Pinpoint the cell where the given text exists, returning its [x, y] midpoint coordinate. 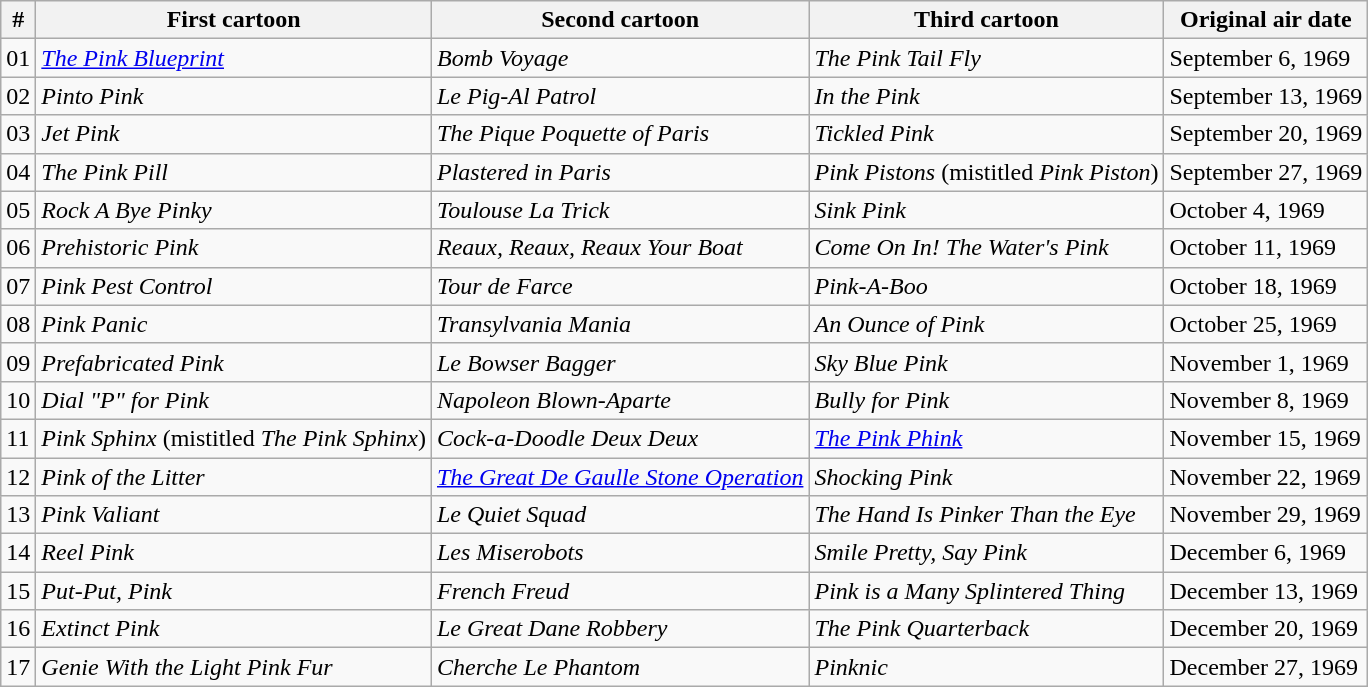
Third cartoon [986, 20]
December 13, 1969 [1266, 591]
Genie With the Light Pink Fur [234, 667]
07 [18, 286]
Original air date [1266, 20]
Prefabricated Pink [234, 362]
Extinct Pink [234, 629]
September 27, 1969 [1266, 172]
Pink Panic [234, 324]
October 11, 1969 [1266, 248]
Pink-A-Boo [986, 286]
November 15, 1969 [1266, 438]
Tour de Farce [620, 286]
17 [18, 667]
Napoleon Blown-Aparte [620, 400]
October 18, 1969 [1266, 286]
Pink is a Many Splintered Thing [986, 591]
Tickled Pink [986, 134]
Jet Pink [234, 134]
November 22, 1969 [1266, 477]
November 29, 1969 [1266, 515]
02 [18, 96]
December 6, 1969 [1266, 553]
The Pink Phink [986, 438]
09 [18, 362]
15 [18, 591]
Le Pig-Al Patrol [620, 96]
Smile Pretty, Say Pink [986, 553]
13 [18, 515]
10 [18, 400]
December 27, 1969 [1266, 667]
01 [18, 58]
Rock A Bye Pinky [234, 210]
October 4, 1969 [1266, 210]
03 [18, 134]
Pink Pistons (mistitled Pink Piston) [986, 172]
The Great De Gaulle Stone Operation [620, 477]
08 [18, 324]
The Pink Pill [234, 172]
14 [18, 553]
Pink Valiant [234, 515]
Pinknic [986, 667]
The Pink Blueprint [234, 58]
Bully for Pink [986, 400]
The Pink Quarterback [986, 629]
Come On In! The Water's Pink [986, 248]
04 [18, 172]
Le Great Dane Robbery [620, 629]
September 6, 1969 [1266, 58]
Le Bowser Bagger [620, 362]
November 8, 1969 [1266, 400]
Sky Blue Pink [986, 362]
Cock-a-Doodle Deux Deux [620, 438]
12 [18, 477]
Pink Sphinx (mistitled The Pink Sphinx) [234, 438]
French Freud [620, 591]
The Pink Tail Fly [986, 58]
Transylvania Mania [620, 324]
11 [18, 438]
September 13, 1969 [1266, 96]
November 1, 1969 [1266, 362]
Les Miserobots [620, 553]
Reel Pink [234, 553]
06 [18, 248]
Sink Pink [986, 210]
05 [18, 210]
Reaux, Reaux, Reaux Your Boat [620, 248]
September 20, 1969 [1266, 134]
Second cartoon [620, 20]
December 20, 1969 [1266, 629]
# [18, 20]
The Hand Is Pinker Than the Eye [986, 515]
Shocking Pink [986, 477]
16 [18, 629]
First cartoon [234, 20]
Cherche Le Phantom [620, 667]
Pink of the Litter [234, 477]
Put-Put, Pink [234, 591]
In the Pink [986, 96]
Plastered in Paris [620, 172]
An Ounce of Pink [986, 324]
Dial "P" for Pink [234, 400]
Bomb Voyage [620, 58]
Pinto Pink [234, 96]
Le Quiet Squad [620, 515]
Prehistoric Pink [234, 248]
The Pique Poquette of Paris [620, 134]
Pink Pest Control [234, 286]
Toulouse La Trick [620, 210]
October 25, 1969 [1266, 324]
